Provide the [X, Y] coordinate of the cell's center where the given text is located.  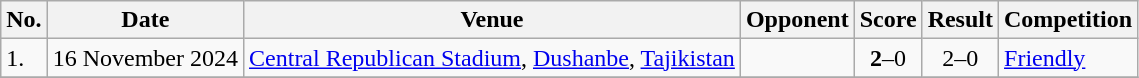
Date [145, 20]
1. [24, 58]
Friendly [1068, 58]
Result [960, 20]
Competition [1068, 20]
Central Republican Stadium, Dushanbe, Tajikistan [492, 58]
16 November 2024 [145, 58]
Venue [492, 20]
Opponent [797, 20]
Score [888, 20]
No. [24, 20]
